From the cell containing the given text, extract its center point as [X, Y] coordinate. 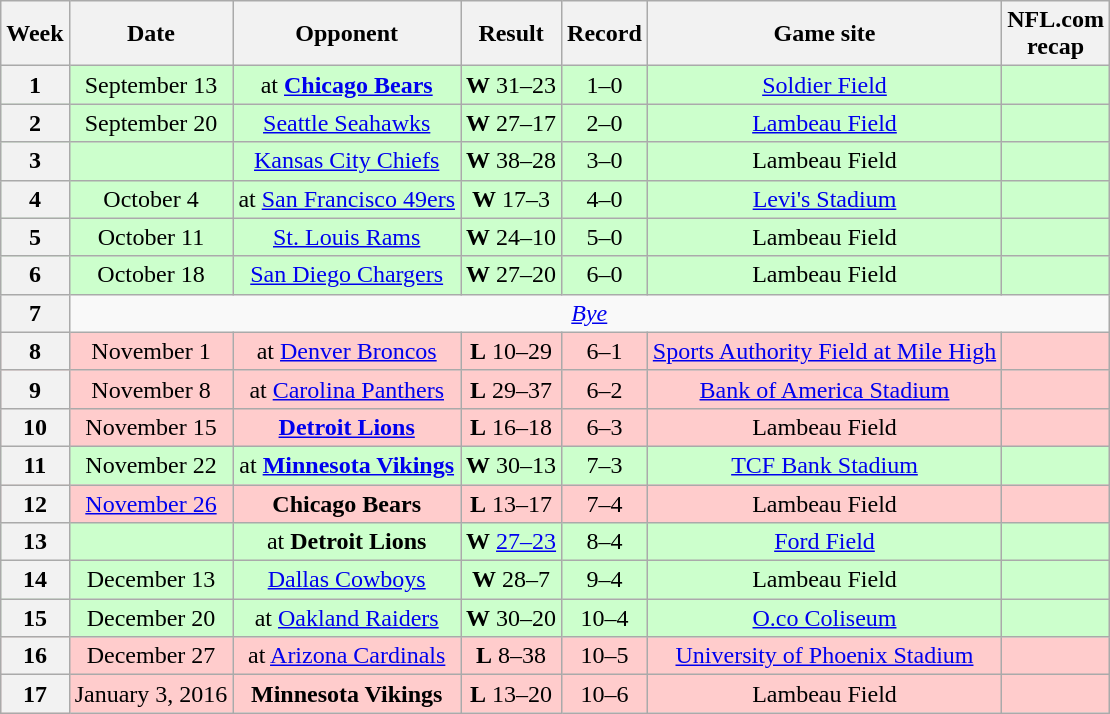
1–0 [605, 85]
6–0 [605, 275]
Seattle Seahawks [347, 123]
11 [35, 465]
Detroit Lions [347, 427]
W 27–23 [512, 542]
L 29–37 [512, 389]
W 38–28 [512, 161]
13 [35, 542]
at Detroit Lions [347, 542]
7–3 [605, 465]
5–0 [605, 237]
at Arizona Cardinals [347, 656]
December 13 [151, 580]
10–5 [605, 656]
November 1 [151, 351]
L 16–18 [512, 427]
6 [35, 275]
November 8 [151, 389]
8–4 [605, 542]
17 [35, 694]
6–2 [605, 389]
November 15 [151, 427]
at Carolina Panthers [347, 389]
7–4 [605, 503]
10 [35, 427]
Result [512, 34]
9–4 [605, 580]
at Oakland Raiders [347, 618]
W 31–23 [512, 85]
14 [35, 580]
12 [35, 503]
W 24–10 [512, 237]
8 [35, 351]
at Chicago Bears [347, 85]
October 11 [151, 237]
9 [35, 389]
November 22 [151, 465]
10–4 [605, 618]
September 13 [151, 85]
16 [35, 656]
San Diego Chargers [347, 275]
6–1 [605, 351]
7 [35, 313]
January 3, 2016 [151, 694]
3 [35, 161]
Chicago Bears [347, 503]
Bank of America Stadium [824, 389]
Minnesota Vikings [347, 694]
L 13–17 [512, 503]
Kansas City Chiefs [347, 161]
Game site [824, 34]
University of Phoenix Stadium [824, 656]
4–0 [605, 199]
6–3 [605, 427]
W 28–7 [512, 580]
NFL.comrecap [1056, 34]
St. Louis Rams [347, 237]
October 4 [151, 199]
4 [35, 199]
Dallas Cowboys [347, 580]
Sports Authority Field at Mile High [824, 351]
Ford Field [824, 542]
at Denver Broncos [347, 351]
at Minnesota Vikings [347, 465]
5 [35, 237]
W 27–20 [512, 275]
October 18 [151, 275]
TCF Bank Stadium [824, 465]
W 30–13 [512, 465]
L 13–20 [512, 694]
Soldier Field [824, 85]
Opponent [347, 34]
W 17–3 [512, 199]
3–0 [605, 161]
W 30–20 [512, 618]
L 8–38 [512, 656]
November 26 [151, 503]
L 10–29 [512, 351]
Record [605, 34]
September 20 [151, 123]
at San Francisco 49ers [347, 199]
Bye [589, 313]
2–0 [605, 123]
Date [151, 34]
December 27 [151, 656]
15 [35, 618]
10–6 [605, 694]
Week [35, 34]
W 27–17 [512, 123]
December 20 [151, 618]
2 [35, 123]
1 [35, 85]
Levi's Stadium [824, 199]
O.co Coliseum [824, 618]
